For the text-containing cell, return its midpoint in (x, y) coordinate format. 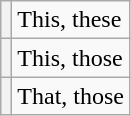
This, these (71, 20)
This, those (71, 58)
That, those (71, 96)
